Locate the cell with the specified text and output its [x, y] center coordinate. 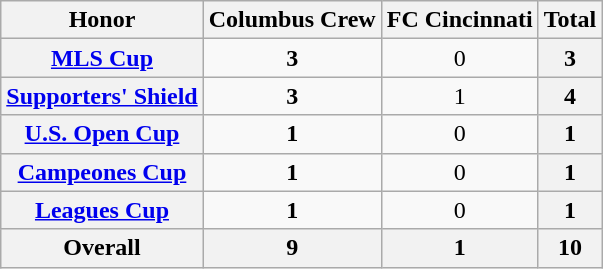
Campeones Cup [102, 172]
U.S. Open Cup [102, 134]
Columbus Crew [292, 20]
MLS Cup [102, 58]
4 [570, 96]
Leagues Cup [102, 210]
Total [570, 20]
10 [570, 248]
Honor [102, 20]
Overall [102, 248]
FC Cincinnati [460, 20]
Supporters' Shield [102, 96]
9 [292, 248]
